From the cell containing the given text, extract its center point as [X, Y] coordinate. 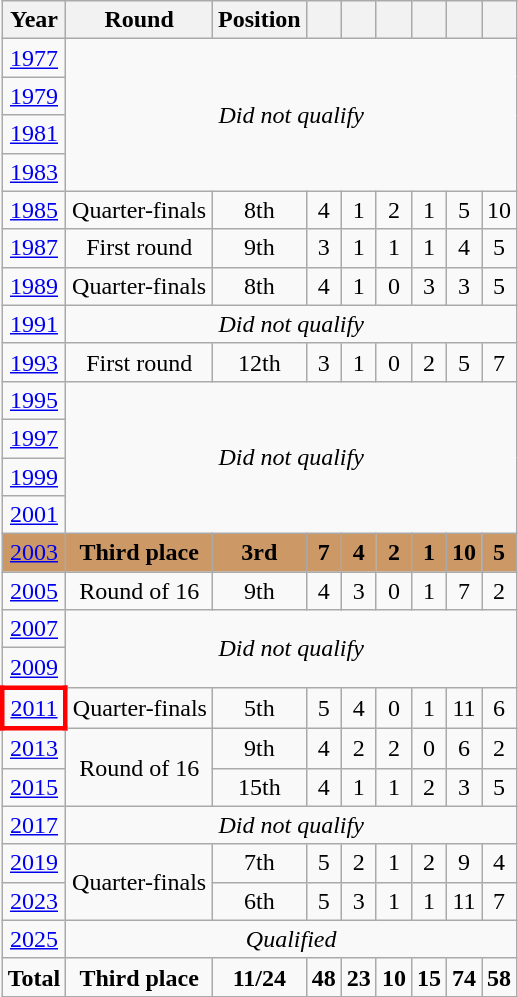
1983 [34, 172]
2015 [34, 787]
1995 [34, 400]
1993 [34, 362]
23 [358, 977]
5th [259, 708]
1979 [34, 96]
2005 [34, 591]
1985 [34, 210]
2019 [34, 863]
2009 [34, 668]
2025 [34, 939]
1999 [34, 477]
12th [259, 362]
Round [140, 20]
1991 [34, 324]
7th [259, 863]
9 [464, 863]
Total [34, 977]
2007 [34, 629]
2013 [34, 748]
3rd [259, 553]
Position [259, 20]
15 [428, 977]
11/24 [259, 977]
48 [324, 977]
1987 [34, 248]
1997 [34, 438]
1981 [34, 134]
2011 [34, 708]
6th [259, 901]
58 [500, 977]
15th [259, 787]
1977 [34, 58]
Qualified [292, 939]
1989 [34, 286]
Year [34, 20]
2023 [34, 901]
74 [464, 977]
2003 [34, 553]
2001 [34, 515]
2017 [34, 825]
